Determine the [X, Y] coordinate at the center of the cell enclosing the given text.  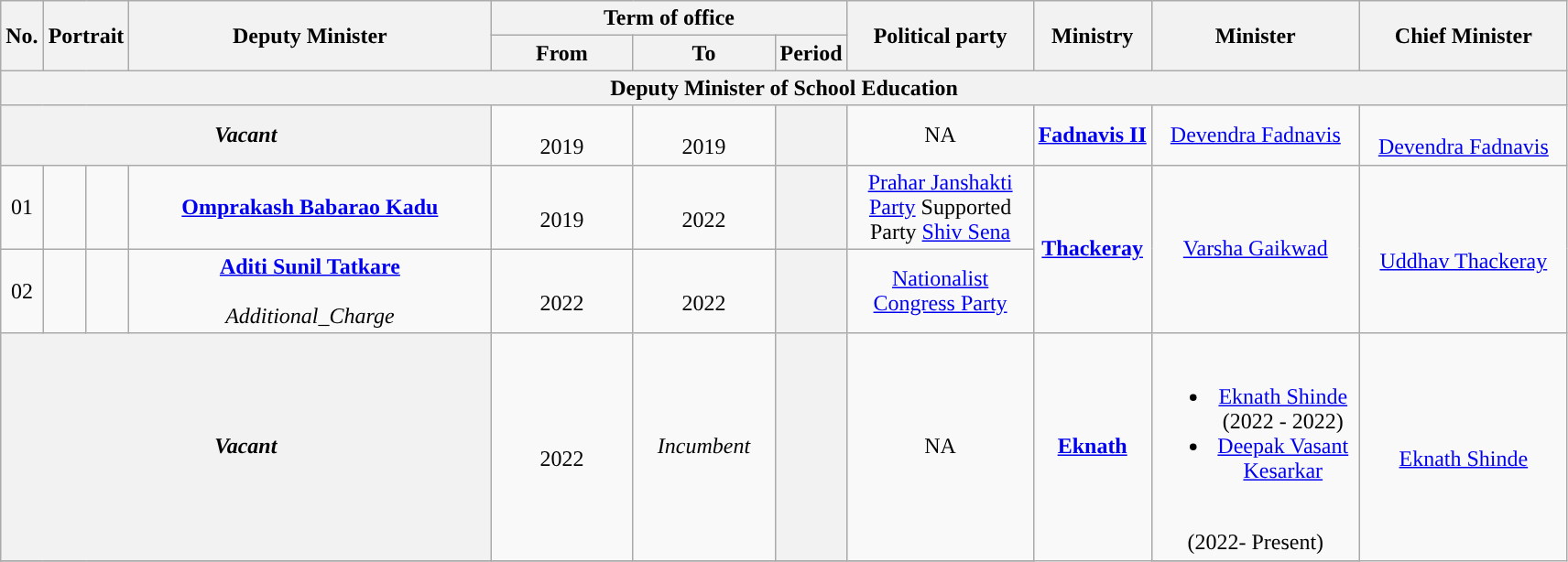
Deputy Minister of School Education [784, 88]
Minister [1255, 36]
Portrait [86, 36]
Period [811, 53]
02 [22, 291]
Thackeray [1092, 249]
Uddhav Thackeray [1464, 249]
Varsha Gaikwad [1255, 249]
Term of office [669, 18]
01 [22, 207]
Ministry [1092, 36]
Eknath Shinde [1464, 447]
From [562, 53]
Deputy Minister [310, 36]
Political party [940, 36]
Omprakash Babarao Kadu [310, 207]
Eknath Shinde(2022 - 2022)Deepak Vasant Kesarkar (2022- Present) [1255, 447]
Nationalist Congress Party [940, 291]
To [703, 53]
Aditi Sunil Tatkare Additional_Charge [310, 291]
Incumbent [703, 447]
Prahar Janshakti Party Supported Party Shiv Sena [940, 207]
Chief Minister [1464, 36]
Fadnavis II [1092, 135]
No. [22, 36]
Eknath [1092, 447]
